Scan for the cell matching the given text and deliver its (X, Y) coordinate at center. 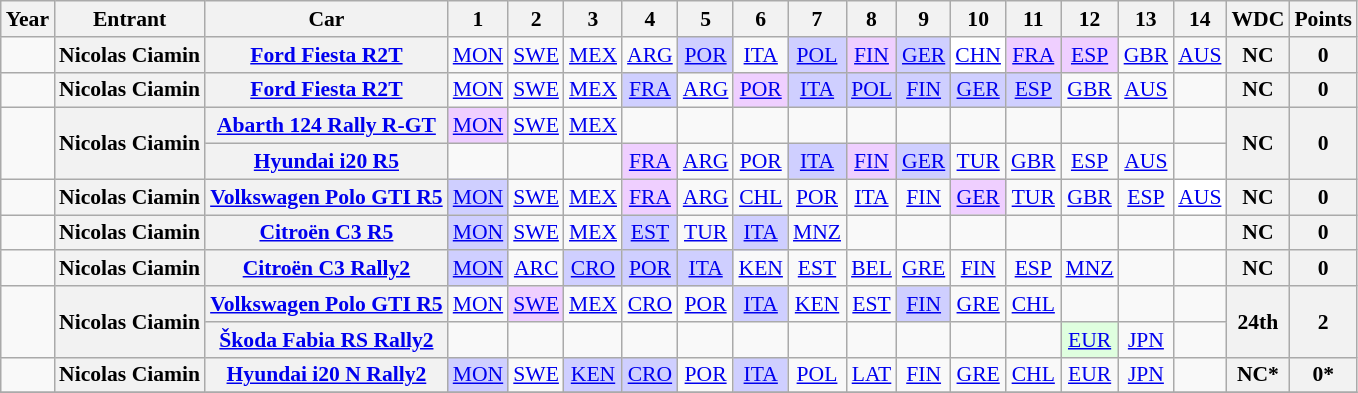
Car (326, 19)
ARC (536, 269)
WDC (1258, 19)
CHN (978, 55)
Points (1323, 19)
Abarth 124 Rally R-GT (326, 126)
BEL (872, 269)
Škoda Fabia RS Rally2 (326, 340)
Citroën C3 R5 (326, 233)
NC* (1258, 375)
11 (1034, 19)
0* (1323, 375)
Hyundai i20 N Rally2 (326, 375)
Year (28, 19)
LAT (872, 375)
Entrant (130, 19)
12 (1090, 19)
7 (817, 19)
Citroën C3 Rally2 (326, 269)
9 (924, 19)
24th (1258, 322)
13 (1146, 19)
3 (593, 19)
10 (978, 19)
6 (760, 19)
8 (872, 19)
1 (478, 19)
Hyundai i20 R5 (326, 162)
14 (1200, 19)
5 (706, 19)
4 (650, 19)
